Identify which cell holds the provided text, then report its [x, y] central coordinate. 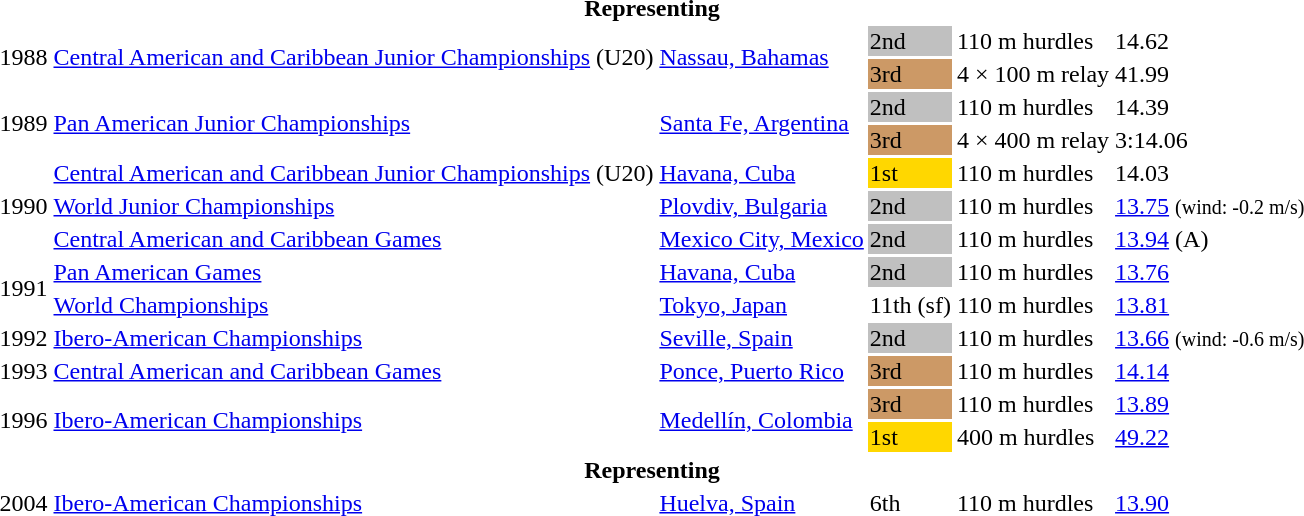
Nassau, Bahamas [762, 58]
4 × 100 m relay [1032, 74]
Ponce, Puerto Rico [762, 371]
Mexico City, Mexico [762, 239]
Santa Fe, Argentina [762, 124]
Pan American Games [354, 272]
Plovdiv, Bulgaria [762, 206]
Medellín, Colombia [762, 420]
4 × 400 m relay [1032, 140]
11th (sf) [910, 305]
400 m hurdles [1032, 437]
Tokyo, Japan [762, 305]
World Junior Championships [354, 206]
Pan American Junior Championships [354, 124]
Seville, Spain [762, 338]
World Championships [354, 305]
